Scan for the cell matching the given text and deliver its (x, y) coordinate at center. 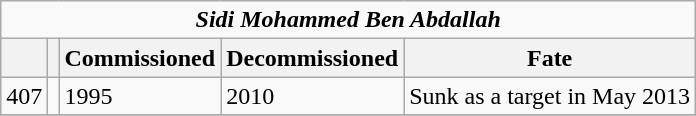
2010 (312, 96)
1995 (140, 96)
407 (24, 96)
Fate (550, 58)
Sidi Mohammed Ben Abdallah (348, 20)
Commissioned (140, 58)
Sunk as a target in May 2013 (550, 96)
Decommissioned (312, 58)
